Scan for the cell matching the given text and deliver its [X, Y] coordinate at center. 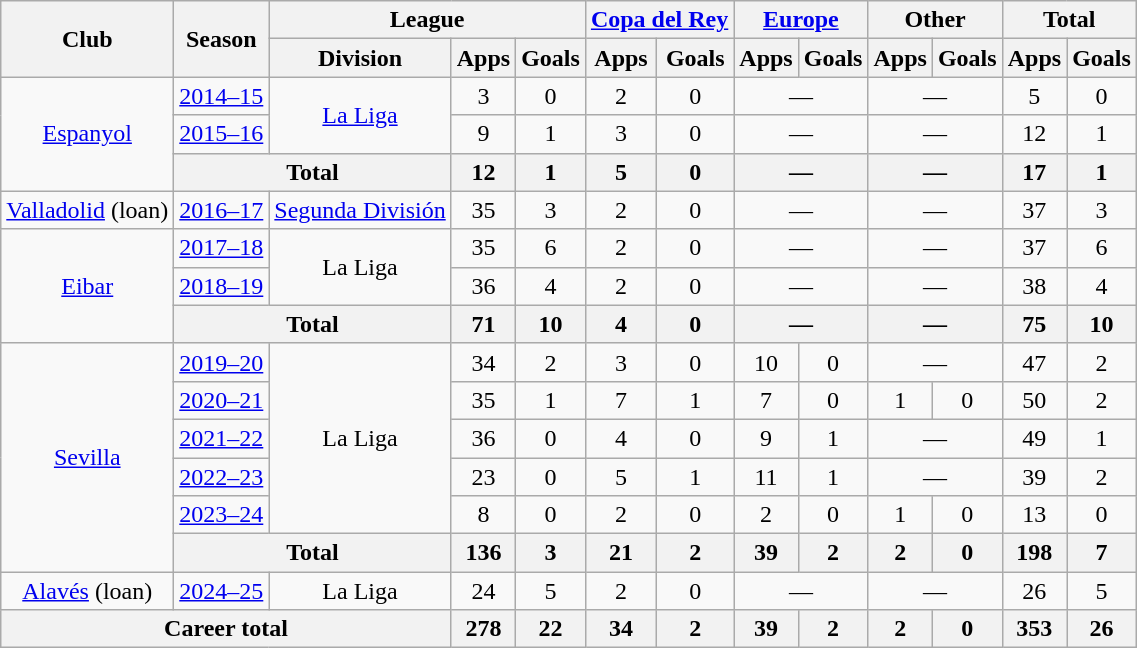
75 [1034, 324]
Copa del Rey [659, 20]
Espanyol [88, 134]
Eibar [88, 286]
Career total [226, 629]
50 [1034, 400]
8 [483, 515]
278 [483, 629]
2020–21 [222, 400]
Europe [801, 20]
198 [1034, 553]
17 [1034, 172]
136 [483, 553]
Club [88, 39]
38 [1034, 286]
2022–23 [222, 477]
Other [935, 20]
353 [1034, 629]
2024–25 [222, 591]
2015–16 [222, 134]
21 [620, 553]
22 [551, 629]
2017–18 [222, 248]
League [428, 20]
2014–15 [222, 96]
11 [766, 477]
2019–20 [222, 362]
Alavés (loan) [88, 591]
Division [360, 58]
Sevilla [88, 457]
Season [222, 39]
47 [1034, 362]
23 [483, 477]
71 [483, 324]
2016–17 [222, 210]
49 [1034, 438]
13 [1034, 515]
2023–24 [222, 515]
2018–19 [222, 286]
Valladolid (loan) [88, 210]
24 [483, 591]
Segunda División [360, 210]
2021–22 [222, 438]
